Provide the (x, y) coordinate of the cell's center where the given text is located.  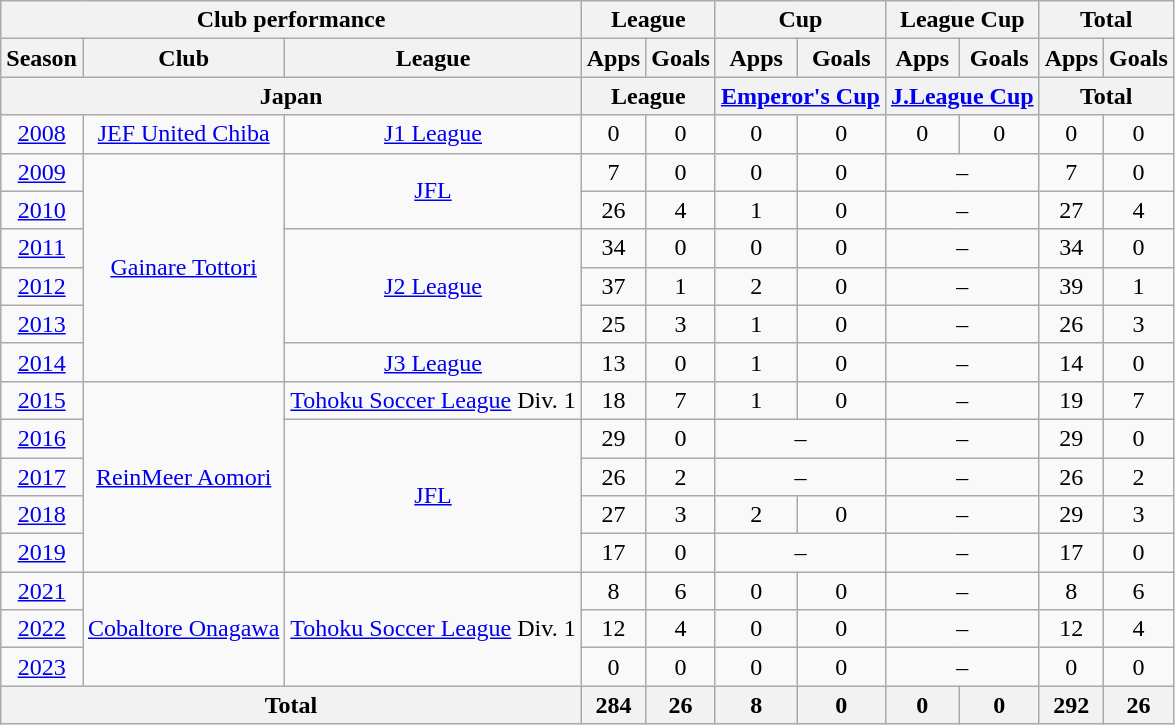
ReinMeer Aomori (183, 476)
37 (613, 286)
39 (1071, 286)
Cobaltore Onagawa (183, 629)
2018 (42, 515)
2009 (42, 172)
18 (613, 400)
Club performance (291, 20)
2013 (42, 324)
J.League Cup (962, 96)
Japan (291, 96)
2008 (42, 134)
284 (613, 705)
2023 (42, 667)
J2 League (433, 286)
J3 League (433, 362)
2016 (42, 438)
2010 (42, 210)
Emperor's Cup (800, 96)
25 (613, 324)
JEF United Chiba (183, 134)
2011 (42, 248)
2022 (42, 629)
13 (613, 362)
2012 (42, 286)
14 (1071, 362)
2015 (42, 400)
2019 (42, 553)
2014 (42, 362)
2017 (42, 477)
League Cup (962, 20)
J1 League (433, 134)
292 (1071, 705)
19 (1071, 400)
Club (183, 58)
2021 (42, 591)
Cup (800, 20)
Season (42, 58)
Gainare Tottori (183, 267)
